For the text-containing cell, return its midpoint in (X, Y) coordinate format. 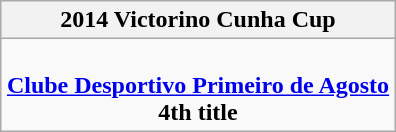
Clube Desportivo Primeiro de Agosto4th title (198, 85)
2014 Victorino Cunha Cup (198, 20)
